Pinpoint the cell where the given text exists, returning its [X, Y] midpoint coordinate. 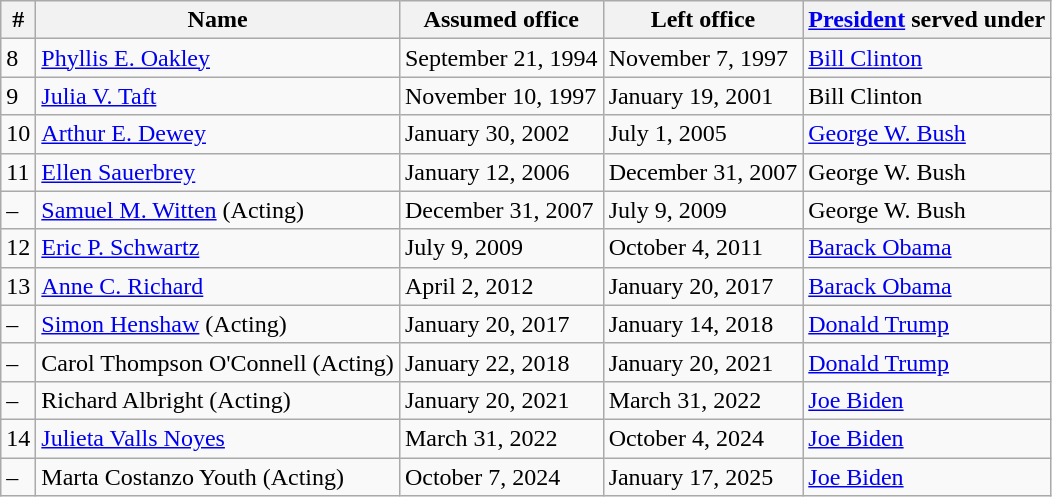
July 1, 2005 [703, 134]
January 30, 2002 [501, 134]
January 17, 2025 [703, 477]
Phyllis E. Oakley [218, 58]
14 [18, 438]
Left office [703, 20]
Marta Costanzo Youth (Acting) [218, 477]
13 [18, 286]
12 [18, 248]
Ellen Sauerbrey [218, 172]
Julieta Valls Noyes [218, 438]
October 7, 2024 [501, 477]
Anne C. Richard [218, 286]
September 21, 1994 [501, 58]
Arthur E. Dewey [218, 134]
Julia V. Taft [218, 96]
Samuel M. Witten (Acting) [218, 210]
Simon Henshaw (Acting) [218, 324]
January 19, 2001 [703, 96]
# [18, 20]
Assumed office [501, 20]
November 7, 1997 [703, 58]
October 4, 2024 [703, 438]
January 12, 2006 [501, 172]
April 2, 2012 [501, 286]
8 [18, 58]
November 10, 1997 [501, 96]
January 14, 2018 [703, 324]
President served under [927, 20]
October 4, 2011 [703, 248]
Eric P. Schwartz [218, 248]
9 [18, 96]
Richard Albright (Acting) [218, 400]
Name [218, 20]
10 [18, 134]
Carol Thompson O'Connell (Acting) [218, 362]
11 [18, 172]
January 22, 2018 [501, 362]
